Determine the (X, Y) coordinate at the center of the cell enclosing the given text.  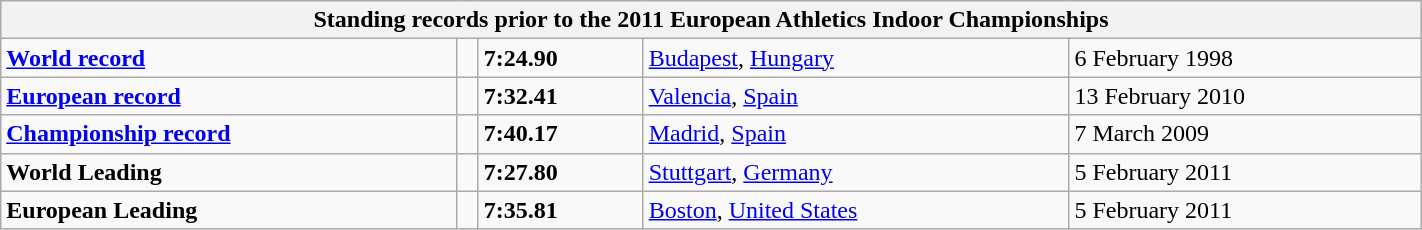
Standing records prior to the 2011 European Athletics Indoor Championships (711, 20)
Stuttgart, Germany (856, 172)
European Leading (229, 210)
7:40.17 (560, 134)
6 February 1998 (1245, 58)
World record (229, 58)
World Leading (229, 172)
European record (229, 96)
Madrid, Spain (856, 134)
7:27.80 (560, 172)
7:32.41 (560, 96)
7 March 2009 (1245, 134)
Budapest, Hungary (856, 58)
7:24.90 (560, 58)
Boston, United States (856, 210)
7:35.81 (560, 210)
Valencia, Spain (856, 96)
Championship record (229, 134)
13 February 2010 (1245, 96)
